Scan for the cell matching the given text and deliver its [X, Y] coordinate at center. 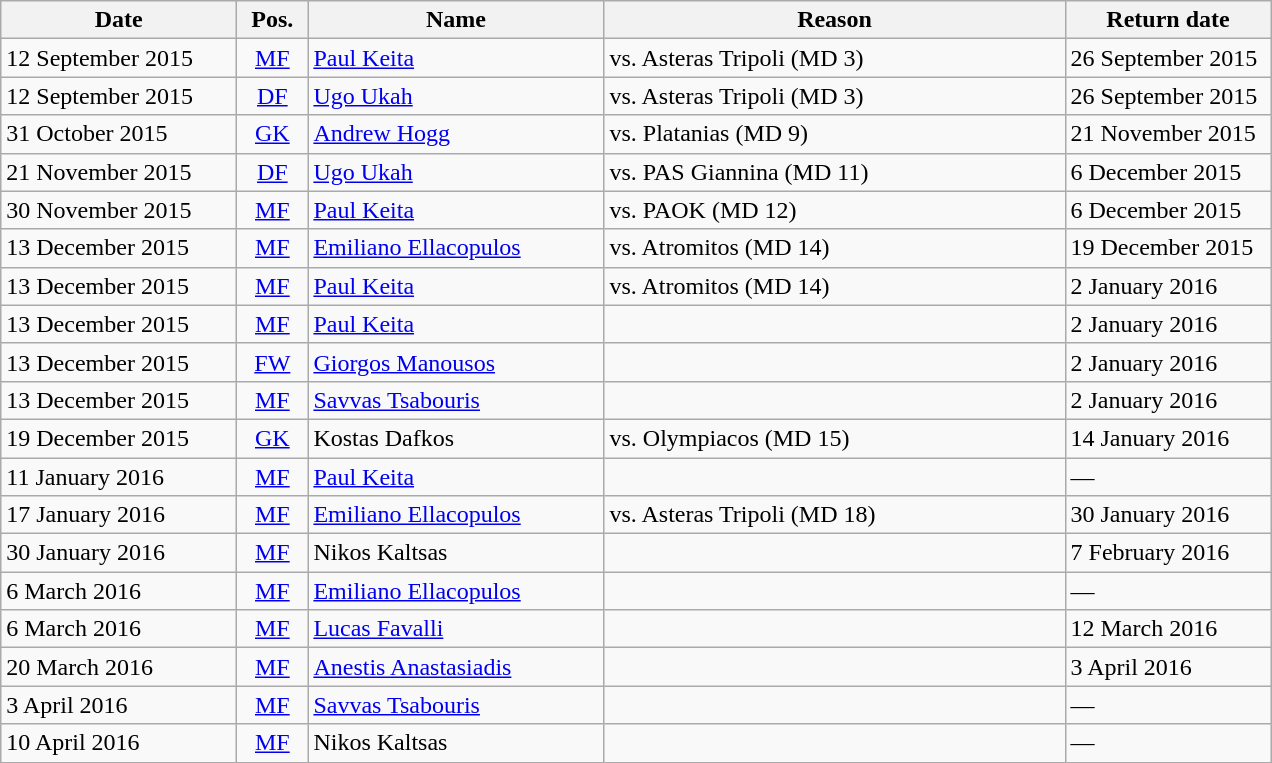
vs. Platanias (MD 9) [834, 134]
Date [119, 20]
Giorgos Manousos [456, 362]
vs. PAS Giannina (MD 11) [834, 172]
Lucas Favalli [456, 629]
FW [272, 362]
Reason [834, 20]
vs. Olympiacos (MD 15) [834, 438]
31 October 2015 [119, 134]
30 November 2015 [119, 210]
Anestis Anastasiadis [456, 667]
17 January 2016 [119, 515]
11 January 2016 [119, 477]
vs. Asteras Tripoli (MD 18) [834, 515]
vs. PAOK (MD 12) [834, 210]
12 March 2016 [1168, 629]
Kostas Dafkos [456, 438]
20 March 2016 [119, 667]
Pos. [272, 20]
Name [456, 20]
14 January 2016 [1168, 438]
Return date [1168, 20]
10 April 2016 [119, 743]
Andrew Hogg [456, 134]
7 February 2016 [1168, 553]
